Detect which cell encompasses the target text, then output its [X, Y] center coordinate. 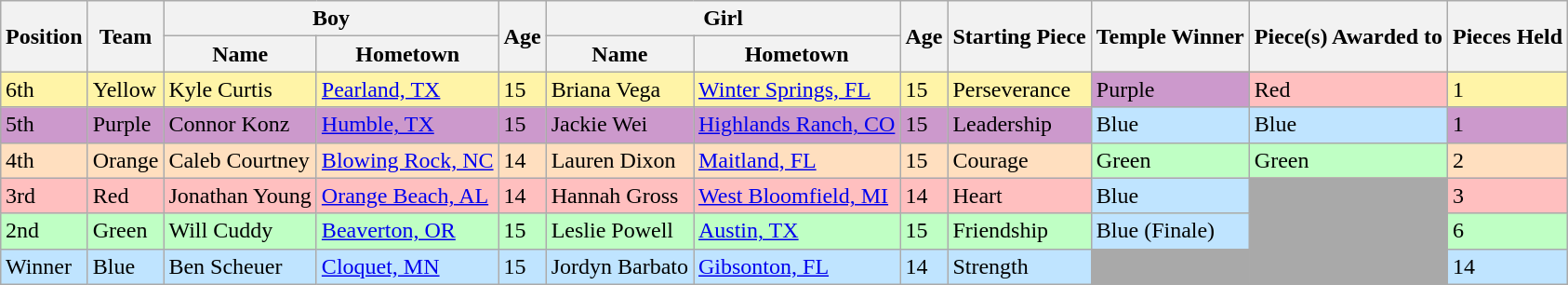
Beaverton, OR [407, 231]
Yellow [126, 89]
Team [126, 36]
Austin, TX [797, 231]
6 [1508, 231]
Hannah Gross [619, 196]
3 [1508, 196]
Boy [331, 19]
Pieces Held [1508, 36]
Leadership [1019, 125]
Heart [1019, 196]
Will Cuddy [240, 231]
2nd [44, 231]
Position [44, 36]
Maitland, FL [797, 160]
Strength [1019, 266]
West Bloomfield, MI [797, 196]
Lauren Dixon [619, 160]
Orange [126, 160]
Connor Konz [240, 125]
4th [44, 160]
Briana Vega [619, 89]
Blue (Finale) [1170, 231]
Winter Springs, FL [797, 89]
Caleb Courtney [240, 160]
Starting Piece [1019, 36]
Jackie Wei [619, 125]
Temple Winner [1170, 36]
Ben Scheuer [240, 266]
Leslie Powell [619, 231]
5th [44, 125]
Courage [1019, 160]
Humble, TX [407, 125]
Friendship [1019, 231]
Winner [44, 266]
Gibsonton, FL [797, 266]
Orange Beach, AL [407, 196]
Jordyn Barbato [619, 266]
Girl [724, 19]
2 [1508, 160]
6th [44, 89]
Jonathan Young [240, 196]
Pearland, TX [407, 89]
3rd [44, 196]
Kyle Curtis [240, 89]
Blowing Rock, NC [407, 160]
Highlands Ranch, CO [797, 125]
Cloquet, MN [407, 266]
Perseverance [1019, 89]
Piece(s) Awarded to [1349, 36]
